For the text-containing cell, return its midpoint in (X, Y) coordinate format. 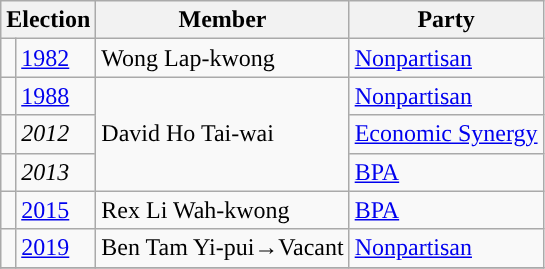
David Ho Tai-wai (222, 134)
Rex Li Wah-kwong (222, 210)
1988 (56, 96)
Wong Lap-kwong (222, 58)
2015 (56, 210)
Member (222, 20)
2013 (56, 172)
2012 (56, 134)
Party (446, 20)
1982 (56, 58)
Economic Synergy (446, 134)
2019 (56, 248)
Ben Tam Yi-pui→Vacant (222, 248)
Election (48, 20)
